Pinpoint the cell where the given text exists, returning its (x, y) midpoint coordinate. 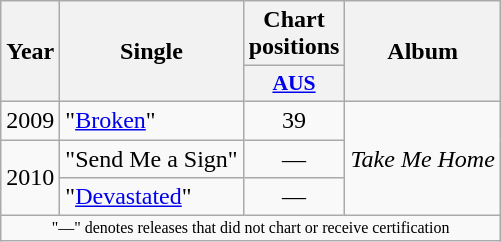
Single (152, 52)
"—" denotes releases that did not chart or receive certification (251, 228)
Album (422, 52)
AUS (294, 84)
2009 (30, 120)
"Send Me a Sign" (152, 159)
39 (294, 120)
"Broken" (152, 120)
Year (30, 52)
2010 (30, 178)
"Devastated" (152, 197)
Chart positions (294, 34)
Take Me Home (422, 158)
